Output the [x, y] coordinate of the center of the cell containing the given text.  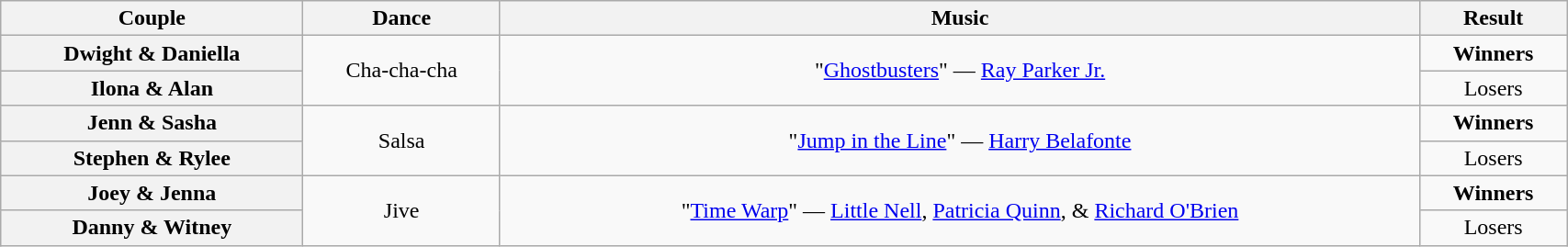
"Time Warp" — Little Nell, Patricia Quinn, & Richard O'Brien [959, 210]
Jive [401, 210]
Cha-cha-cha [401, 71]
Result [1494, 18]
"Jump in the Line" — Harry Belafonte [959, 140]
Salsa [401, 140]
Jenn & Sasha [152, 123]
"Ghostbusters" — Ray Parker Jr. [959, 71]
Dwight & Daniella [152, 53]
Dance [401, 18]
Ilona & Alan [152, 88]
Couple [152, 18]
Stephen & Rylee [152, 158]
Danny & Witney [152, 228]
Music [959, 18]
Joey & Jenna [152, 193]
